Identify which cell holds the provided text, then report its [x, y] central coordinate. 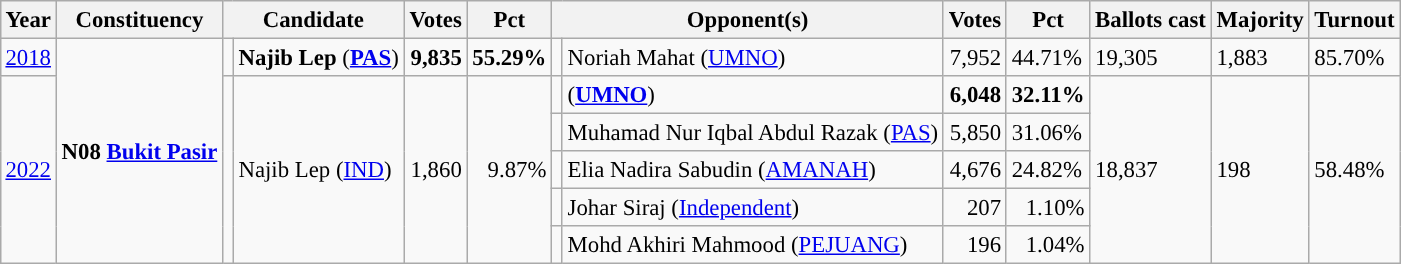
196 [974, 245]
1.04% [1048, 245]
31.06% [1048, 133]
9.87% [510, 170]
207 [974, 208]
5,850 [974, 133]
58.48% [1354, 170]
85.70% [1354, 57]
2018 [28, 57]
9,835 [436, 57]
6,048 [974, 95]
24.82% [1048, 170]
Najib Lep (PAS) [318, 57]
7,952 [974, 57]
18,837 [1150, 170]
19,305 [1150, 57]
2022 [28, 170]
198 [1260, 170]
4,676 [974, 170]
Noriah Mahat (UMNO) [752, 57]
44.71% [1048, 57]
32.11% [1048, 95]
Opponent(s) [748, 20]
Majority [1260, 20]
1,860 [436, 170]
Elia Nadira Sabudin (AMANAH) [752, 170]
Mohd Akhiri Mahmood (PEJUANG) [752, 245]
55.29% [510, 57]
Candidate [314, 20]
Muhamad Nur Iqbal Abdul Razak (PAS) [752, 133]
Johar Siraj (Independent) [752, 208]
1,883 [1260, 57]
N08 Bukit Pasir [139, 151]
Turnout [1354, 20]
1.10% [1048, 208]
(UMNO) [752, 95]
Najib Lep (IND) [318, 170]
Year [28, 20]
Constituency [139, 20]
Ballots cast [1150, 20]
